Locate the cell with the specified text and output its (X, Y) center coordinate. 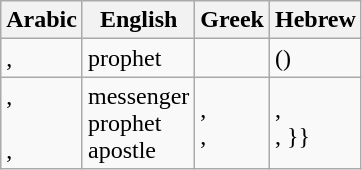
prophet (138, 58)
Greek (232, 20)
, , }} (315, 123)
Arabic (42, 20)
, (42, 58)
Hebrew (315, 20)
messengerprophetapostle (138, 123)
English (138, 20)
() (315, 58)
